Identify which cell holds the provided text, then report its (x, y) central coordinate. 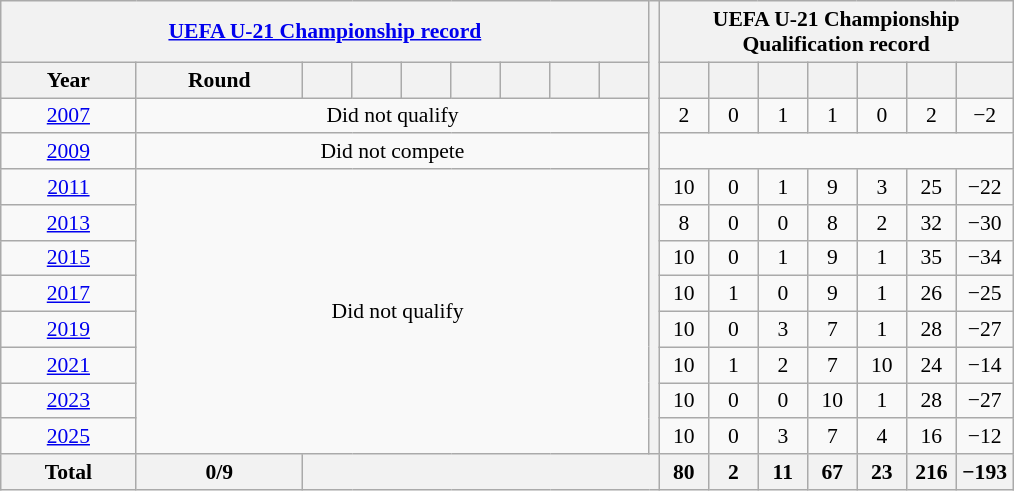
2025 (68, 437)
32 (932, 223)
80 (684, 472)
26 (932, 294)
11 (783, 472)
16 (932, 437)
−193 (984, 472)
2009 (68, 152)
2021 (68, 365)
2015 (68, 258)
67 (833, 472)
−12 (984, 437)
2017 (68, 294)
−2 (984, 116)
25 (932, 187)
2019 (68, 330)
35 (932, 258)
UEFA U-21 Championship record (325, 32)
−25 (984, 294)
0/9 (219, 472)
4 (882, 437)
Round (219, 80)
2007 (68, 116)
−30 (984, 223)
2013 (68, 223)
−14 (984, 365)
Did not compete (392, 152)
2011 (68, 187)
23 (882, 472)
UEFA U-21 Championship Qualification record (836, 32)
2023 (68, 401)
216 (932, 472)
−22 (984, 187)
−34 (984, 258)
Total (68, 472)
24 (932, 365)
Year (68, 80)
